Determine the (x, y) coordinate at the center of the cell enclosing the given text.  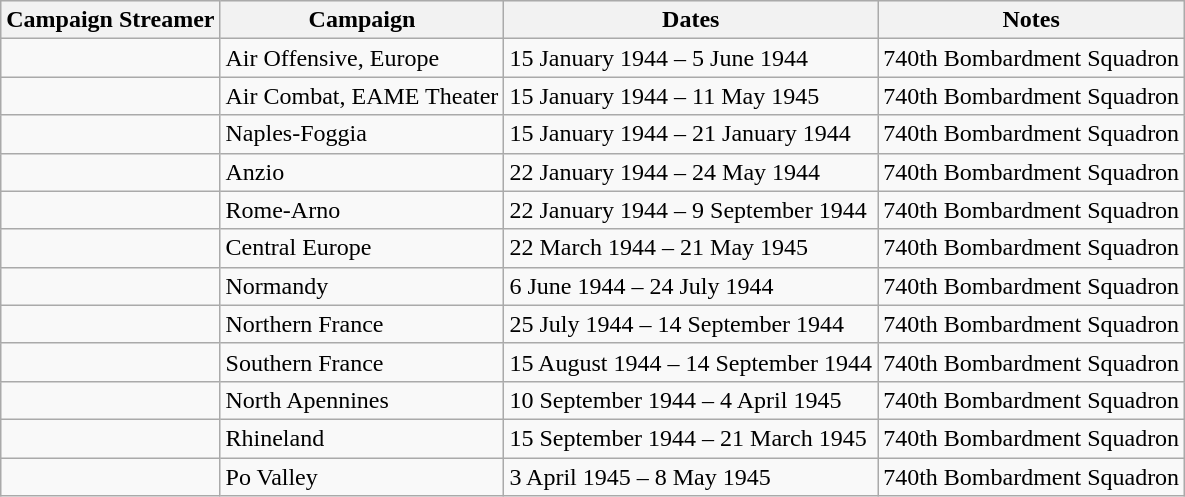
Notes (1032, 20)
Anzio (362, 172)
Dates (691, 20)
Air Offensive, Europe (362, 58)
Southern France (362, 362)
15 January 1944 – 21 January 1944 (691, 134)
22 January 1944 – 24 May 1944 (691, 172)
Campaign (362, 20)
15 January 1944 – 11 May 1945 (691, 96)
Air Combat, EAME Theater (362, 96)
North Apennines (362, 400)
22 January 1944 – 9 September 1944 (691, 210)
Northern France (362, 324)
22 March 1944 – 21 May 1945 (691, 248)
3 April 1945 – 8 May 1945 (691, 477)
15 January 1944 – 5 June 1944 (691, 58)
25 July 1944 – 14 September 1944 (691, 324)
10 September 1944 – 4 April 1945 (691, 400)
15 September 1944 – 21 March 1945 (691, 438)
Po Valley (362, 477)
15 August 1944 – 14 September 1944 (691, 362)
Campaign Streamer (110, 20)
Naples-Foggia (362, 134)
Normandy (362, 286)
6 June 1944 – 24 July 1944 (691, 286)
Rome-Arno (362, 210)
Rhineland (362, 438)
Central Europe (362, 248)
